Detect which cell encompasses the target text, then output its [X, Y] center coordinate. 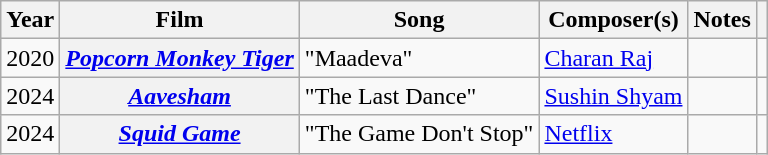
Year [30, 20]
Sushin Shyam [614, 96]
"The Game Don't Stop" [419, 134]
Charan Raj [614, 58]
"Maadeva" [419, 58]
Aavesham [180, 96]
Popcorn Monkey Tiger [180, 58]
Notes [722, 20]
Song [419, 20]
"The Last Dance" [419, 96]
2020 [30, 58]
Film [180, 20]
Netflix [614, 134]
Composer(s) [614, 20]
Squid Game [180, 134]
